Locate the cell with the specified text and output its (X, Y) center coordinate. 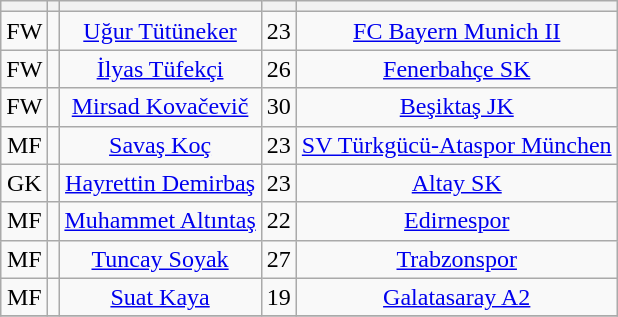
GK (24, 183)
Mirsad Kovačevič (160, 107)
Altay SK (456, 183)
Beşiktaş JK (456, 107)
İlyas Tüfekçi (160, 69)
Muhammet Altıntaş (160, 221)
Savaş Koç (160, 145)
Edirnespor (456, 221)
Fenerbahçe SK (456, 69)
Tuncay Soyak (160, 259)
26 (278, 69)
FC Bayern Munich II (456, 31)
Galatasaray A2 (456, 297)
19 (278, 297)
Hayrettin Demirbaş (160, 183)
Trabzonspor (456, 259)
27 (278, 259)
30 (278, 107)
Uğur Tütüneker (160, 31)
SV Türkgücü-Ataspor München (456, 145)
Suat Kaya (160, 297)
22 (278, 221)
